Pinpoint the cell where the given text exists, returning its [x, y] midpoint coordinate. 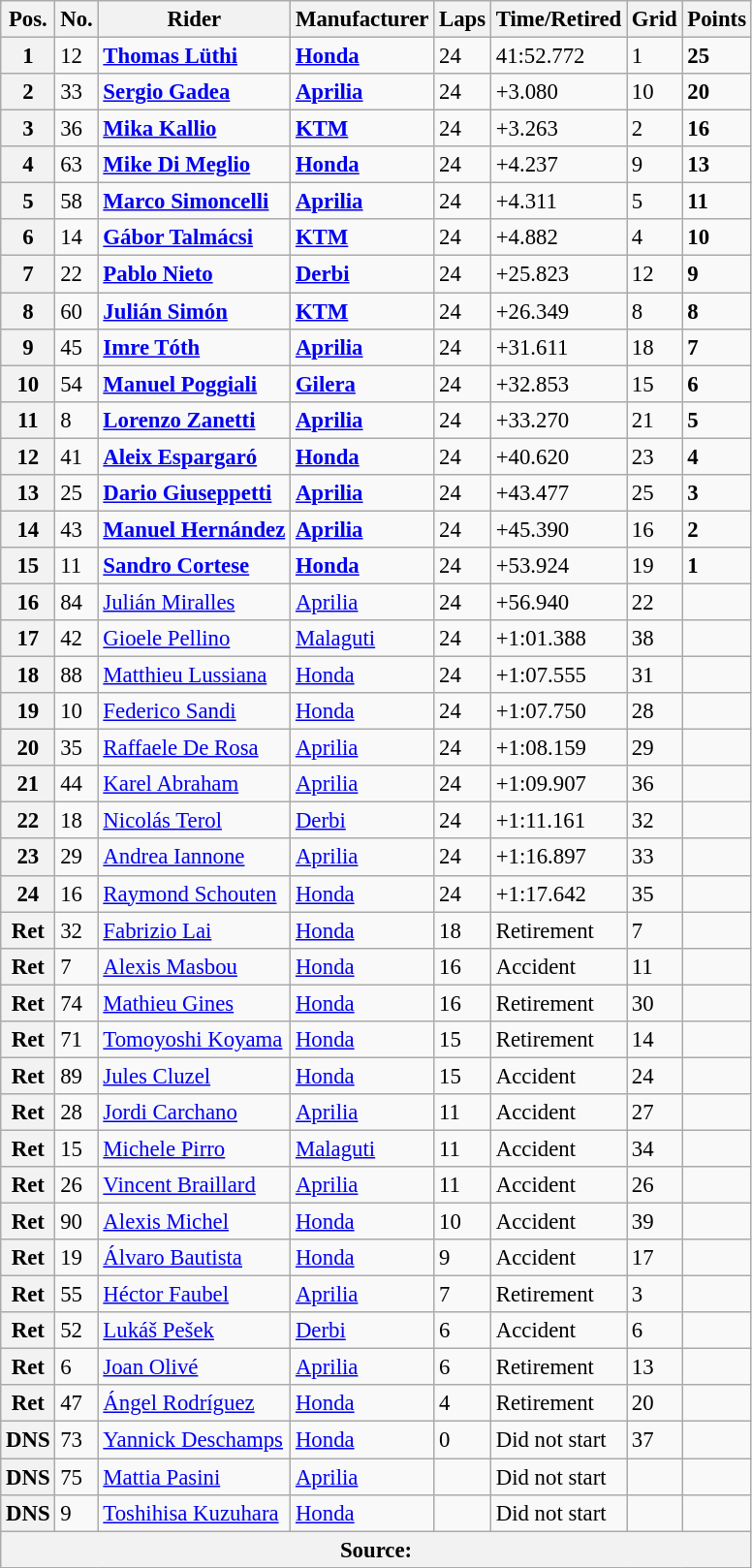
71 [77, 1040]
Pos. [28, 19]
+1:08.159 [558, 748]
+1:11.161 [558, 821]
+32.853 [558, 384]
+3.263 [558, 129]
+43.477 [558, 493]
Rider [194, 19]
+1:07.750 [558, 711]
Gioele Pellino [194, 639]
Grid [655, 19]
Julián Simón [194, 311]
Raffaele De Rosa [194, 748]
+4.311 [558, 202]
+1:09.907 [558, 784]
Jordi Carchano [194, 1113]
Alexis Masbou [194, 966]
Dario Giuseppetti [194, 493]
Manuel Poggiali [194, 384]
75 [77, 1477]
Héctor Faubel [194, 1295]
Joan Olivé [194, 1367]
+25.823 [558, 274]
+31.611 [558, 347]
+53.924 [558, 566]
Julián Miralles [194, 602]
74 [77, 1003]
Raymond Schouten [194, 894]
Sergio Gadea [194, 92]
Aleix Espargaró [194, 456]
+40.620 [558, 456]
+56.940 [558, 602]
41:52.772 [558, 56]
Andrea Iannone [194, 858]
Mika Kallio [194, 129]
Tomoyoshi Koyama [194, 1040]
Manufacturer [362, 19]
Yannick Deschamps [194, 1440]
37 [655, 1440]
Jules Cluzel [194, 1076]
43 [77, 529]
+26.349 [558, 311]
58 [77, 202]
Points [717, 19]
Thomas Lüthi [194, 56]
0 [463, 1440]
89 [77, 1076]
Laps [463, 19]
84 [77, 602]
Nicolás Terol [194, 821]
Gábor Talmácsi [194, 237]
Matthieu Lussiana [194, 675]
Manuel Hernández [194, 529]
90 [77, 1222]
Karel Abraham [194, 784]
Source: [376, 1550]
Imre Tóth [194, 347]
Mattia Pasini [194, 1477]
Lukáš Pešek [194, 1331]
Alexis Michel [194, 1222]
52 [77, 1331]
Michele Pirro [194, 1148]
38 [655, 639]
31 [655, 675]
55 [77, 1295]
Ángel Rodríguez [194, 1404]
39 [655, 1222]
+1:01.388 [558, 639]
88 [77, 675]
Time/Retired [558, 19]
Fabrizio Lai [194, 930]
73 [77, 1440]
Federico Sandi [194, 711]
47 [77, 1404]
41 [77, 456]
34 [655, 1148]
+1:07.555 [558, 675]
30 [655, 1003]
+1:17.642 [558, 894]
54 [77, 384]
Sandro Cortese [194, 566]
+1:16.897 [558, 858]
No. [77, 19]
Pablo Nieto [194, 274]
+45.390 [558, 529]
Álvaro Bautista [194, 1258]
Vincent Braillard [194, 1185]
+4.882 [558, 237]
+3.080 [558, 92]
45 [77, 347]
Mike Di Meglio [194, 165]
60 [77, 311]
Marco Simoncelli [194, 202]
Mathieu Gines [194, 1003]
Gilera [362, 384]
27 [655, 1113]
+33.270 [558, 420]
44 [77, 784]
63 [77, 165]
Toshihisa Kuzuhara [194, 1513]
42 [77, 639]
+4.237 [558, 165]
Lorenzo Zanetti [194, 420]
